From the cell containing the given text, extract its center point as (X, Y) coordinate. 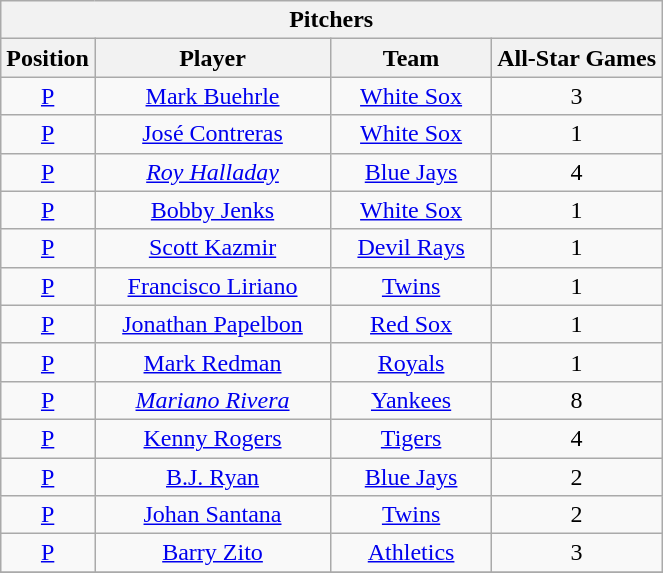
Mark Buehrle (212, 96)
Devil Rays (412, 248)
Mark Redman (212, 362)
Bobby Jenks (212, 210)
Athletics (412, 553)
B.J. Ryan (212, 477)
Johan Santana (212, 515)
Pitchers (332, 20)
All-Star Games (577, 58)
Barry Zito (212, 553)
Team (412, 58)
Mariano Rivera (212, 400)
Position (48, 58)
Francisco Liriano (212, 286)
8 (577, 400)
Jonathan Papelbon (212, 324)
Tigers (412, 438)
Royals (412, 362)
Roy Halladay (212, 172)
Red Sox (412, 324)
Kenny Rogers (212, 438)
José Contreras (212, 134)
Player (212, 58)
Scott Kazmir (212, 248)
Yankees (412, 400)
